For the text-containing cell, return its midpoint in [X, Y] coordinate format. 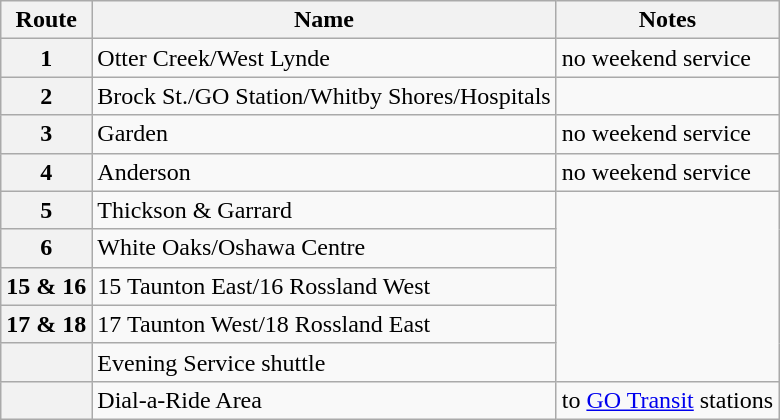
Name [324, 20]
15 & 16 [46, 286]
to GO Transit stations [667, 400]
Otter Creek/West Lynde [324, 58]
15 Taunton East/16 Rossland West [324, 286]
White Oaks/Oshawa Centre [324, 248]
Route [46, 20]
3 [46, 134]
Evening Service shuttle [324, 362]
Thickson & Garrard [324, 210]
Notes [667, 20]
6 [46, 248]
17 & 18 [46, 324]
1 [46, 58]
17 Taunton West/18 Rossland East [324, 324]
2 [46, 96]
Dial-a-Ride Area [324, 400]
Brock St./GO Station/Whitby Shores/Hospitals [324, 96]
5 [46, 210]
Garden [324, 134]
Anderson [324, 172]
4 [46, 172]
